Output the [x, y] coordinate of the center of the cell containing the given text.  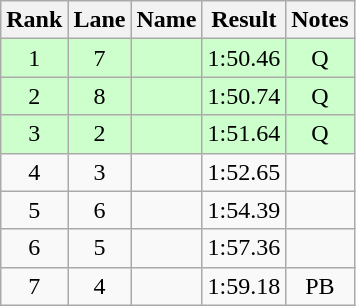
Name [166, 20]
1:54.39 [244, 210]
8 [100, 96]
PB [320, 286]
Result [244, 20]
Notes [320, 20]
1 [34, 58]
1:52.65 [244, 172]
1:51.64 [244, 134]
1:59.18 [244, 286]
1:50.46 [244, 58]
1:57.36 [244, 248]
1:50.74 [244, 96]
Rank [34, 20]
Lane [100, 20]
